Extract the [x, y] coordinate from the center of the cell holding the provided text.  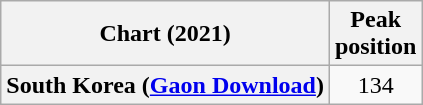
South Korea (Gaon Download) [166, 85]
Peakposition [375, 34]
Chart (2021) [166, 34]
134 [375, 85]
